Return [X, Y] of the center of cell containing provided text 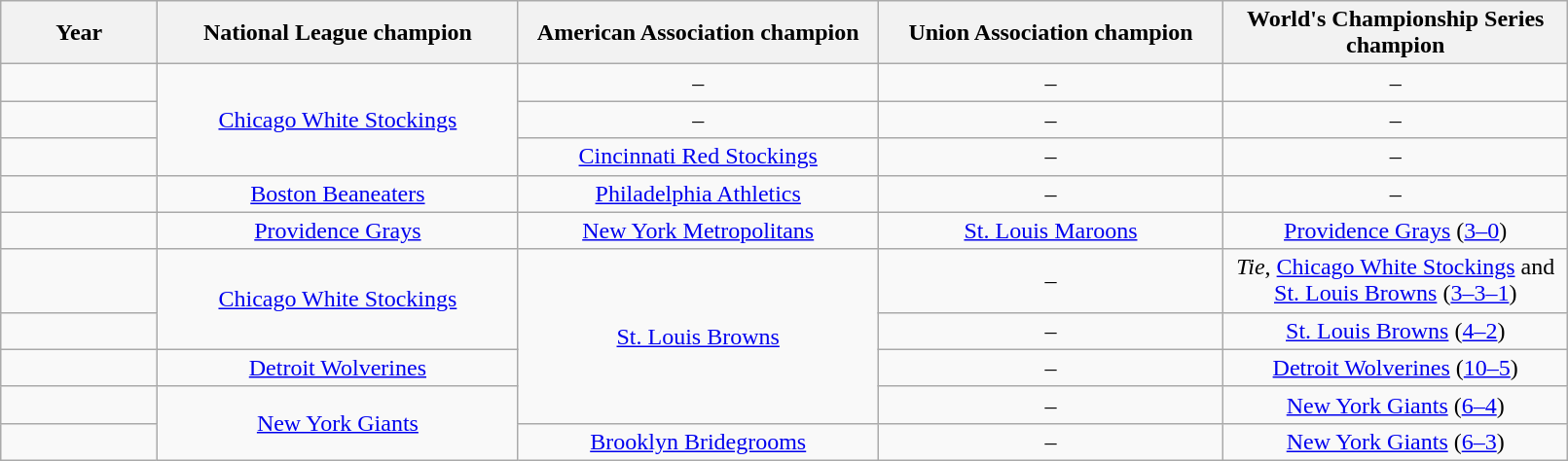
Union Association champion [1050, 33]
Cincinnati Red Stockings [698, 157]
St. Louis Browns [698, 337]
New York Giants (6–4) [1396, 405]
St. Louis Browns (4–2) [1396, 331]
Boston Beaneaters [338, 194]
Year [80, 33]
Providence Grays [338, 230]
World's Championship Series champion [1396, 33]
National League champion [338, 33]
St. Louis Maroons [1050, 230]
Tie, Chicago White Stockings and St. Louis Browns (3–3–1) [1396, 280]
Philadelphia Athletics [698, 194]
Detroit Wolverines [338, 368]
Detroit Wolverines (10–5) [1396, 368]
New York Metropolitans [698, 230]
New York Giants (6–3) [1396, 442]
New York Giants [338, 423]
American Association champion [698, 33]
Brooklyn Bridegrooms [698, 442]
Providence Grays (3–0) [1396, 230]
